For the text-containing cell, return its midpoint in [x, y] coordinate format. 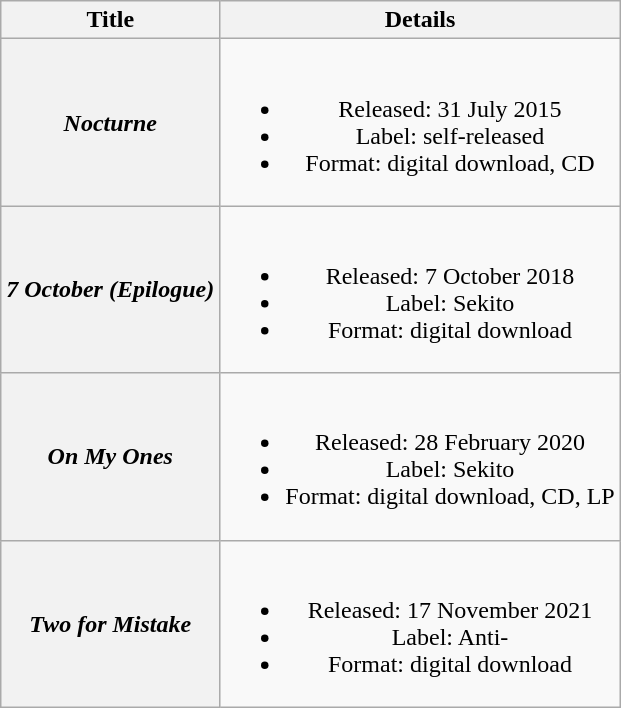
7 October (Epilogue) [110, 290]
On My Ones [110, 456]
Released: 17 November 2021Label: Anti-Format: digital download [420, 624]
Title [110, 20]
Released: 7 October 2018Label: SekitoFormat: digital download [420, 290]
Details [420, 20]
Two for Mistake [110, 624]
Released: 28 February 2020Label: SekitoFormat: digital download, CD, LP [420, 456]
Nocturne [110, 122]
Released: 31 July 2015Label: self-releasedFormat: digital download, CD [420, 122]
